Return [X, Y] of the center of cell containing provided text 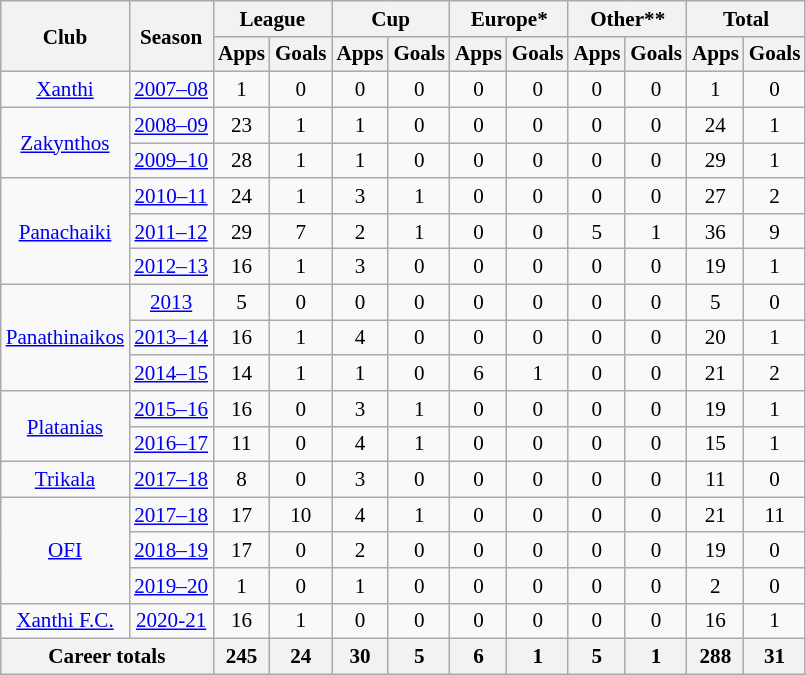
Total [746, 18]
Trikala [65, 480]
Other** [627, 18]
27 [716, 196]
2016–17 [171, 444]
2019–20 [171, 586]
2012–13 [171, 266]
2010–11 [171, 196]
Xanthi [65, 90]
Career totals [107, 656]
2008–09 [171, 124]
OFI [65, 550]
7 [301, 230]
28 [242, 160]
Zakynthos [65, 142]
Cup [391, 18]
Panachaiki [65, 231]
15 [716, 444]
36 [716, 230]
245 [242, 656]
2020-21 [171, 620]
8 [242, 480]
30 [360, 656]
Club [65, 36]
2007–08 [171, 90]
2011–12 [171, 230]
31 [775, 656]
9 [775, 230]
2014–15 [171, 372]
288 [716, 656]
14 [242, 372]
Xanthi F.C. [65, 620]
2013–14 [171, 338]
10 [301, 514]
2018–19 [171, 550]
2009–10 [171, 160]
League [272, 18]
Panathinaikos [65, 337]
2015–16 [171, 408]
23 [242, 124]
Platanias [65, 426]
20 [716, 338]
Europe* [509, 18]
Season [171, 36]
2013 [171, 302]
